Detect which cell encompasses the target text, then output its [x, y] center coordinate. 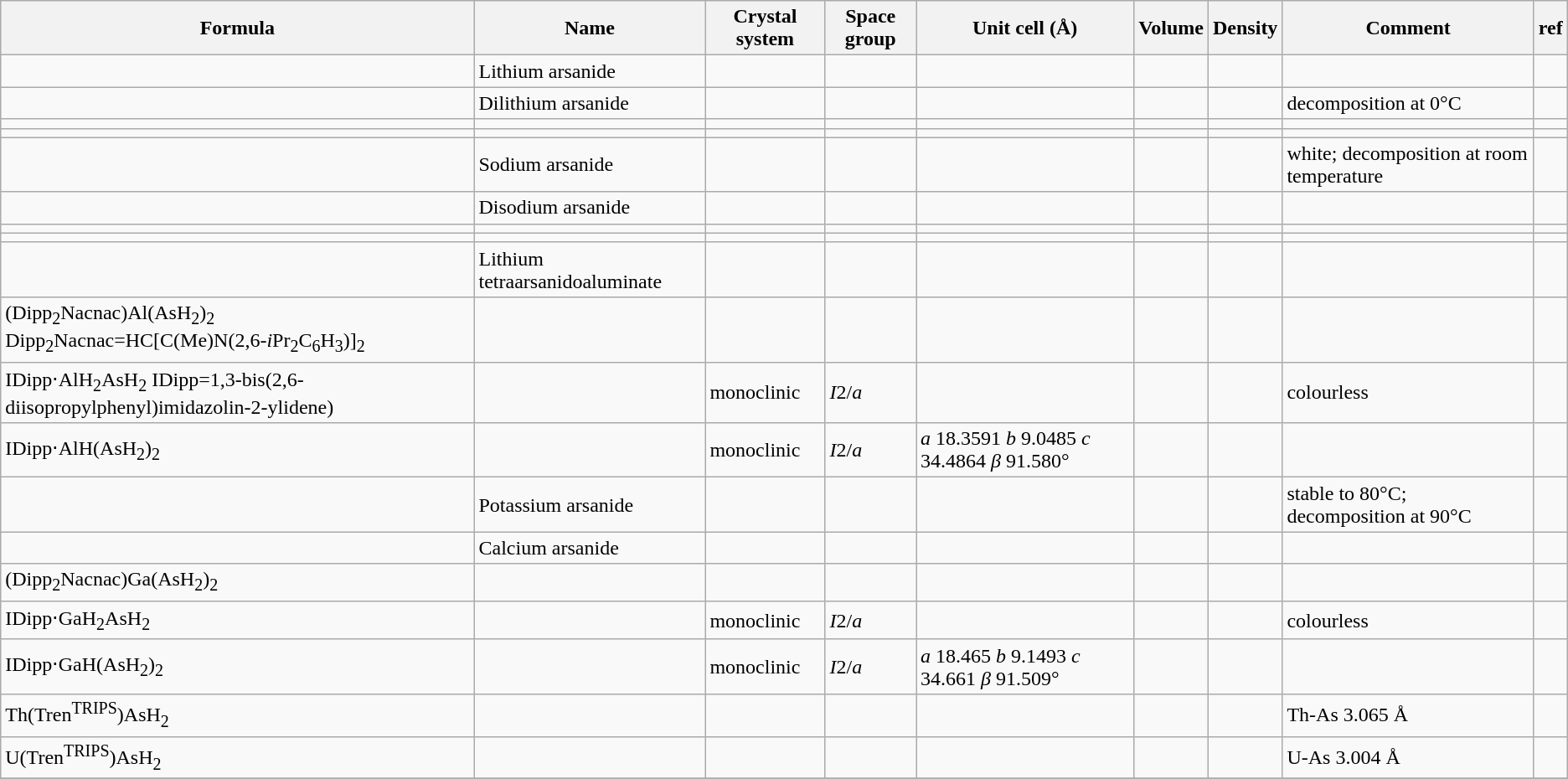
Volume [1171, 28]
IDipp⋅AlH(AsH2)2 [238, 451]
Space group [871, 28]
Density [1246, 28]
U(TrenTRIPS)AsH2 [238, 757]
Th-As 3.065 Å [1408, 715]
a 18.465 b 9.1493 c 34.661 β 91.509° [1025, 667]
Disodium arsanide [590, 208]
Lithium tetraarsanidoaluminate [590, 270]
Crystal system [766, 28]
Lithium arsanide [590, 71]
Name [590, 28]
(Dipp2Nacnac)Al(AsH2)2 Dipp2Nacnac=HC[C(Me)N(2,6-iPr2C6H3)]2 [238, 329]
a 18.3591 b 9.0485 c 34.4864 β 91.580° [1025, 451]
stable to 80°C; decomposition at 90°C [1408, 504]
IDipp⋅GaH2AsH2 [238, 620]
IDipp⋅GaH(AsH2)2 [238, 667]
Potassium arsanide [590, 504]
U-As 3.004 Å [1408, 757]
Calcium arsanide [590, 548]
(Dipp2Nacnac)Ga(AsH2)2 [238, 582]
white; decomposition at room temperature [1408, 164]
ref [1550, 28]
Formula [238, 28]
IDipp⋅AlH2AsH2 IDipp=1,3-bis(2,6-diisopropylphenyl)imidazolin-2-ylidene) [238, 392]
Comment [1408, 28]
decomposition at 0°C [1408, 103]
Th(TrenTRIPS)AsH2 [238, 715]
Sodium arsanide [590, 164]
Unit cell (Å) [1025, 28]
Dilithium arsanide [590, 103]
